Identify which cell holds the provided text, then report its [X, Y] central coordinate. 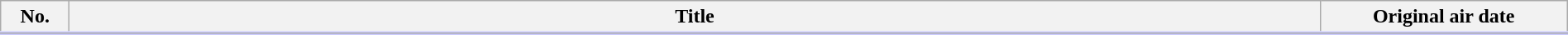
No. [35, 17]
Title [695, 17]
Original air date [1444, 17]
